Identify which cell holds the provided text, then report its (X, Y) central coordinate. 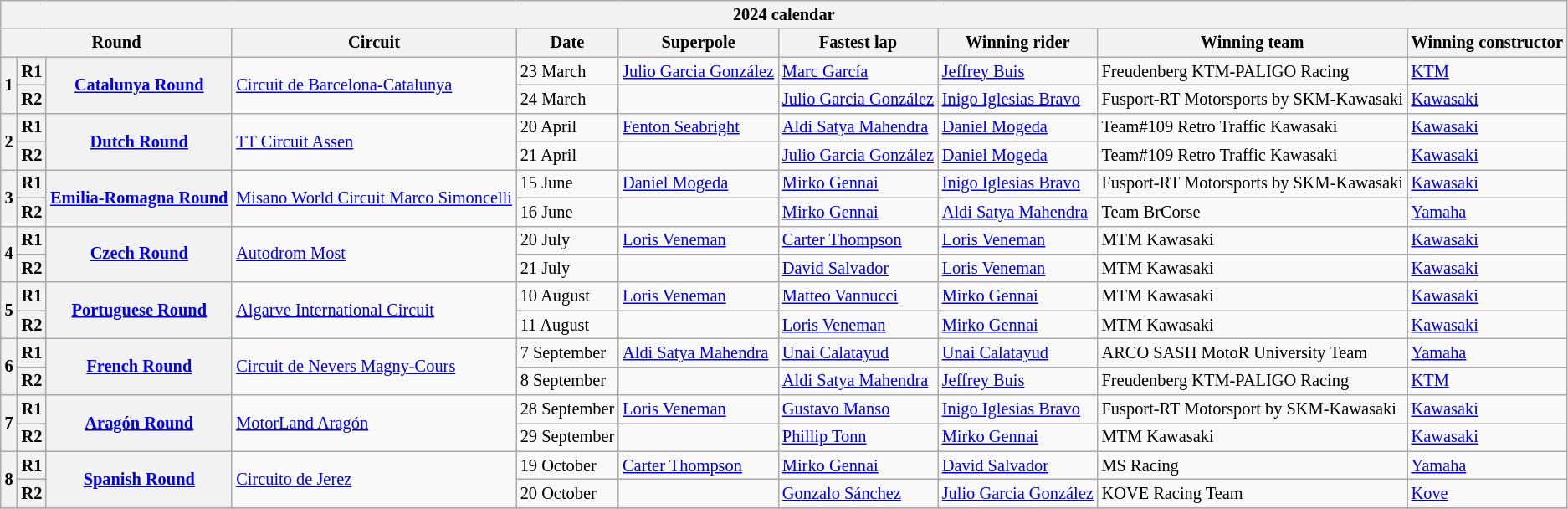
21 July (567, 268)
2 (9, 141)
MS Racing (1253, 465)
Winning constructor (1488, 43)
Round (117, 43)
Circuit de Barcelona-Catalunya (374, 85)
15 June (567, 183)
French Round (139, 367)
1 (9, 85)
5 (9, 310)
20 April (567, 127)
Aragón Round (139, 424)
10 August (567, 296)
Dutch Round (139, 141)
20 October (567, 493)
Winning team (1253, 43)
Date (567, 43)
MotorLand Aragón (374, 424)
8 September (567, 381)
16 June (567, 212)
Emilia-Romagna Round (139, 198)
7 September (567, 352)
Czech Round (139, 254)
Fusport-RT Motorsport by SKM-Kawasaki (1253, 409)
3 (9, 198)
Circuit de Nevers Magny-Cours (374, 367)
20 July (567, 240)
Phillip Tonn (858, 437)
Marc García (858, 71)
Fastest lap (858, 43)
8 (9, 479)
11 August (567, 325)
Winning rider (1017, 43)
Matteo Vannucci (858, 296)
Portuguese Round (139, 310)
Circuit (374, 43)
7 (9, 424)
Catalunya Round (139, 85)
Gonzalo Sánchez (858, 493)
Team BrCorse (1253, 212)
Spanish Round (139, 479)
Gustavo Manso (858, 409)
2024 calendar (784, 14)
KOVE Racing Team (1253, 493)
28 September (567, 409)
29 September (567, 437)
4 (9, 254)
ARCO SASH MotoR University Team (1253, 352)
Autodrom Most (374, 254)
21 April (567, 156)
23 March (567, 71)
19 October (567, 465)
Circuito de Jerez (374, 479)
Superpole (698, 43)
Misano World Circuit Marco Simoncelli (374, 198)
Algarve International Circuit (374, 310)
Fenton Seabright (698, 127)
24 March (567, 99)
6 (9, 367)
TT Circuit Assen (374, 141)
Kove (1488, 493)
